Detect which cell encompasses the target text, then output its [x, y] center coordinate. 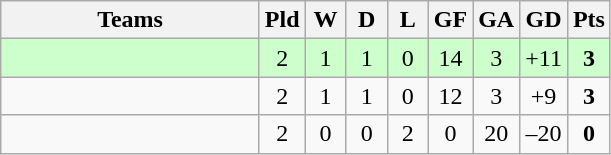
Pld [282, 20]
20 [496, 134]
Pts [588, 20]
GF [450, 20]
14 [450, 58]
Teams [130, 20]
GD [544, 20]
+11 [544, 58]
L [408, 20]
12 [450, 96]
GA [496, 20]
–20 [544, 134]
+9 [544, 96]
D [366, 20]
W [326, 20]
